Find where the given text appears and provide that cell's center as (x, y) coordinate. 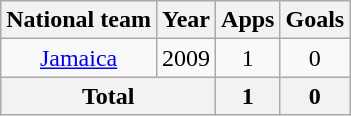
Jamaica (79, 58)
Goals (315, 20)
2009 (186, 58)
National team (79, 20)
Total (108, 96)
Apps (248, 20)
Year (186, 20)
